Determine the (X, Y) coordinate at the center of the cell enclosing the given text.  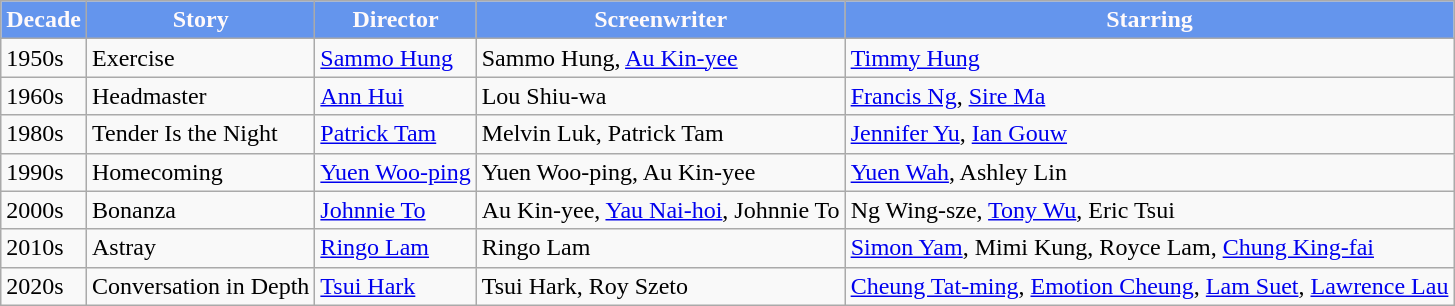
Francis Ng, Sire Ma (1150, 96)
2020s (44, 286)
Jennifer Yu, Ian Gouw (1150, 134)
Bonanza (200, 210)
Ng Wing-sze, Tony Wu, Eric Tsui (1150, 210)
Headmaster (200, 96)
Screenwriter (660, 20)
Yuen Woo-ping (396, 172)
Story (200, 20)
Director (396, 20)
Tender Is the Night (200, 134)
1960s (44, 96)
Tsui Hark (396, 286)
Cheung Tat-ming, Emotion Cheung, Lam Suet, Lawrence Lau (1150, 286)
Decade (44, 20)
Exercise (200, 58)
Ann Hui (396, 96)
Melvin Luk, Patrick Tam (660, 134)
Johnnie To (396, 210)
Homecoming (200, 172)
2000s (44, 210)
Simon Yam, Mimi Kung, Royce Lam, Chung King-fai (1150, 248)
1950s (44, 58)
Starring (1150, 20)
Lou Shiu-wa (660, 96)
Sammo Hung (396, 58)
Tsui Hark, Roy Szeto (660, 286)
1990s (44, 172)
Timmy Hung (1150, 58)
Conversation in Depth (200, 286)
1980s (44, 134)
Yuen Woo-ping, Au Kin-yee (660, 172)
Sammo Hung, Au Kin-yee (660, 58)
2010s (44, 248)
Patrick Tam (396, 134)
Astray (200, 248)
Yuen Wah, Ashley Lin (1150, 172)
Au Kin-yee, Yau Nai-hoi, Johnnie To (660, 210)
